Identify which cell holds the provided text, then report its (X, Y) central coordinate. 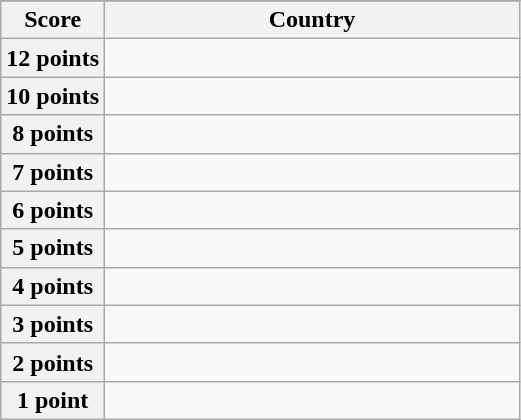
Country (312, 20)
5 points (53, 248)
6 points (53, 210)
3 points (53, 324)
4 points (53, 286)
1 point (53, 400)
2 points (53, 362)
7 points (53, 172)
8 points (53, 134)
10 points (53, 96)
Score (53, 20)
12 points (53, 58)
